From the cell containing the given text, extract its center point as (x, y) coordinate. 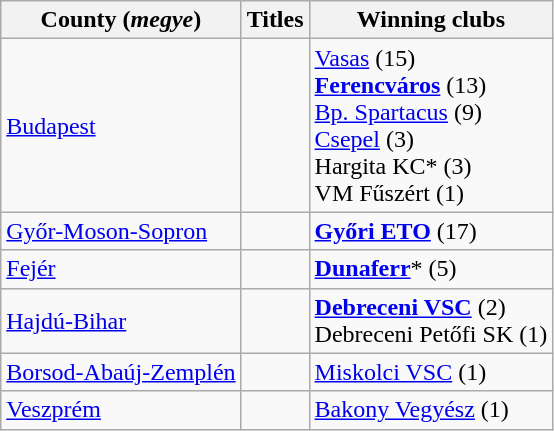
Dunaferr* (5) (431, 269)
Győri ETO (17) (431, 231)
Borsod-Abaúj-Zemplén (121, 372)
County (megye) (121, 20)
Titles (275, 20)
Bakony Vegyész (1) (431, 410)
Veszprém (121, 410)
Győr-Moson-Sopron (121, 231)
Budapest (121, 126)
Hajdú-Bihar (121, 320)
Fejér (121, 269)
Miskolci VSC (1) (431, 372)
Winning clubs (431, 20)
Vasas (15) Ferencváros (13) Bp. Spartacus (9) Csepel (3) Hargita KC* (3) VM Fűszért (1) (431, 126)
Debreceni VSC (2) Debreceni Petőfi SK (1) (431, 320)
